Identify which cell holds the provided text, then report its [x, y] central coordinate. 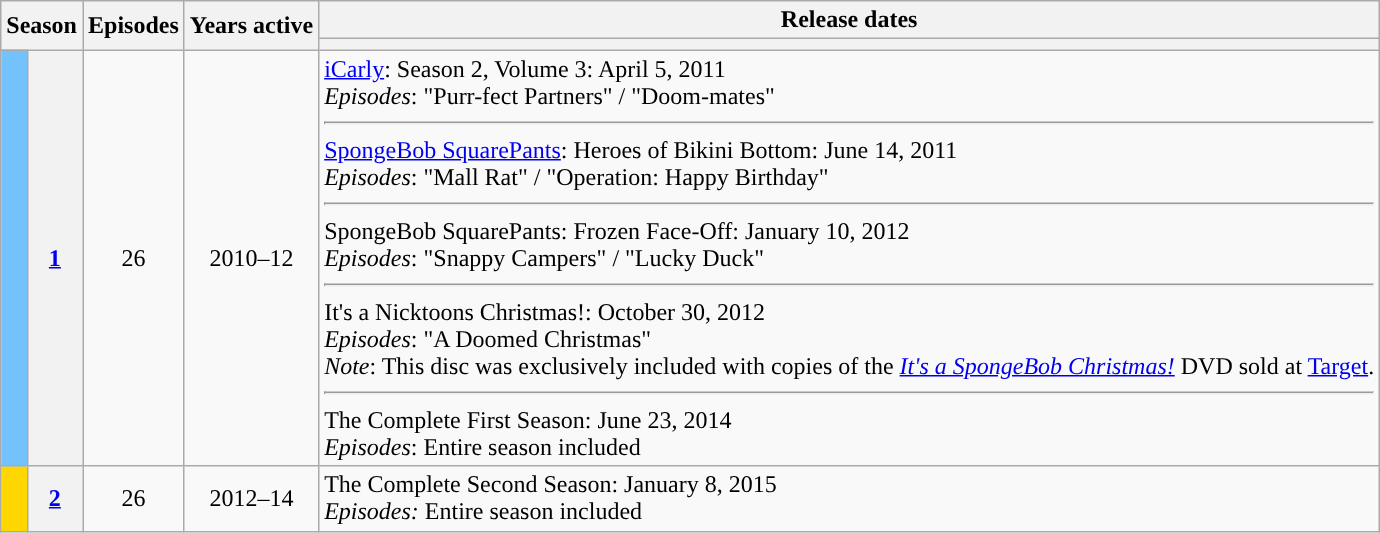
Years active [251, 26]
2012–14 [251, 498]
Season [42, 26]
1 [54, 258]
The Complete Second Season: January 8, 2015Episodes: Entire season included [850, 498]
Release dates [850, 20]
Episodes [133, 26]
2010–12 [251, 258]
2 [54, 498]
